Scan for the cell matching the given text and deliver its (x, y) coordinate at center. 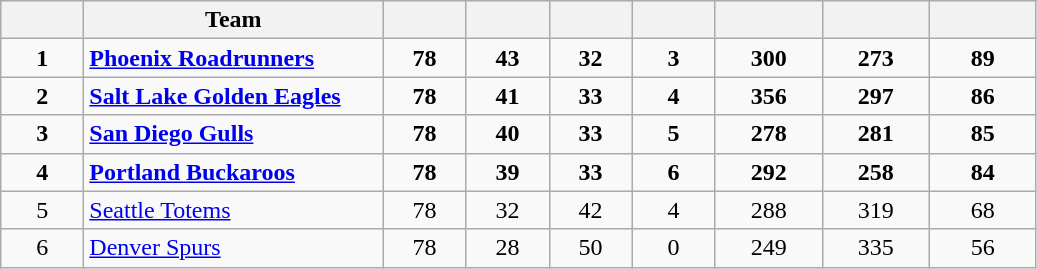
28 (508, 248)
2 (42, 96)
1 (42, 58)
Team (234, 20)
Salt Lake Golden Eagles (234, 96)
300 (768, 58)
258 (876, 172)
43 (508, 58)
85 (982, 134)
0 (674, 248)
Phoenix Roadrunners (234, 58)
319 (876, 210)
86 (982, 96)
288 (768, 210)
335 (876, 248)
84 (982, 172)
Seattle Totems (234, 210)
42 (590, 210)
40 (508, 134)
50 (590, 248)
89 (982, 58)
273 (876, 58)
56 (982, 248)
297 (876, 96)
356 (768, 96)
292 (768, 172)
68 (982, 210)
278 (768, 134)
41 (508, 96)
249 (768, 248)
Portland Buckaroos (234, 172)
39 (508, 172)
Denver Spurs (234, 248)
San Diego Gulls (234, 134)
281 (876, 134)
